Return (X, Y) of the center of cell containing provided text 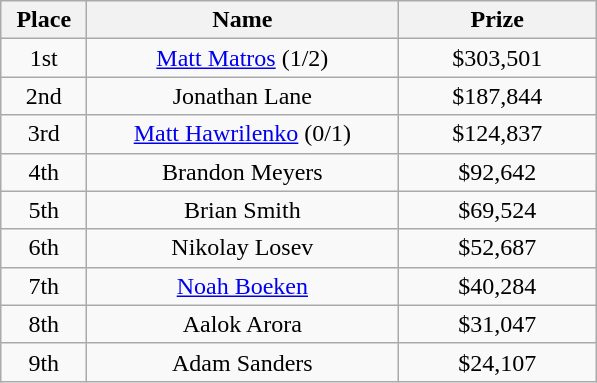
$92,642 (498, 172)
5th (44, 210)
$24,107 (498, 362)
Jonathan Lane (242, 96)
$69,524 (498, 210)
Noah Boeken (242, 286)
8th (44, 324)
7th (44, 286)
$52,687 (498, 248)
Adam Sanders (242, 362)
$124,837 (498, 134)
9th (44, 362)
Matt Hawrilenko (0/1) (242, 134)
Matt Matros (1/2) (242, 58)
3rd (44, 134)
Place (44, 20)
Nikolay Losev (242, 248)
Prize (498, 20)
2nd (44, 96)
$187,844 (498, 96)
6th (44, 248)
$31,047 (498, 324)
$303,501 (498, 58)
Brian Smith (242, 210)
$40,284 (498, 286)
4th (44, 172)
Aalok Arora (242, 324)
Brandon Meyers (242, 172)
1st (44, 58)
Name (242, 20)
